Return the [X, Y] coordinate for the center point of the cell that contains the specified text.  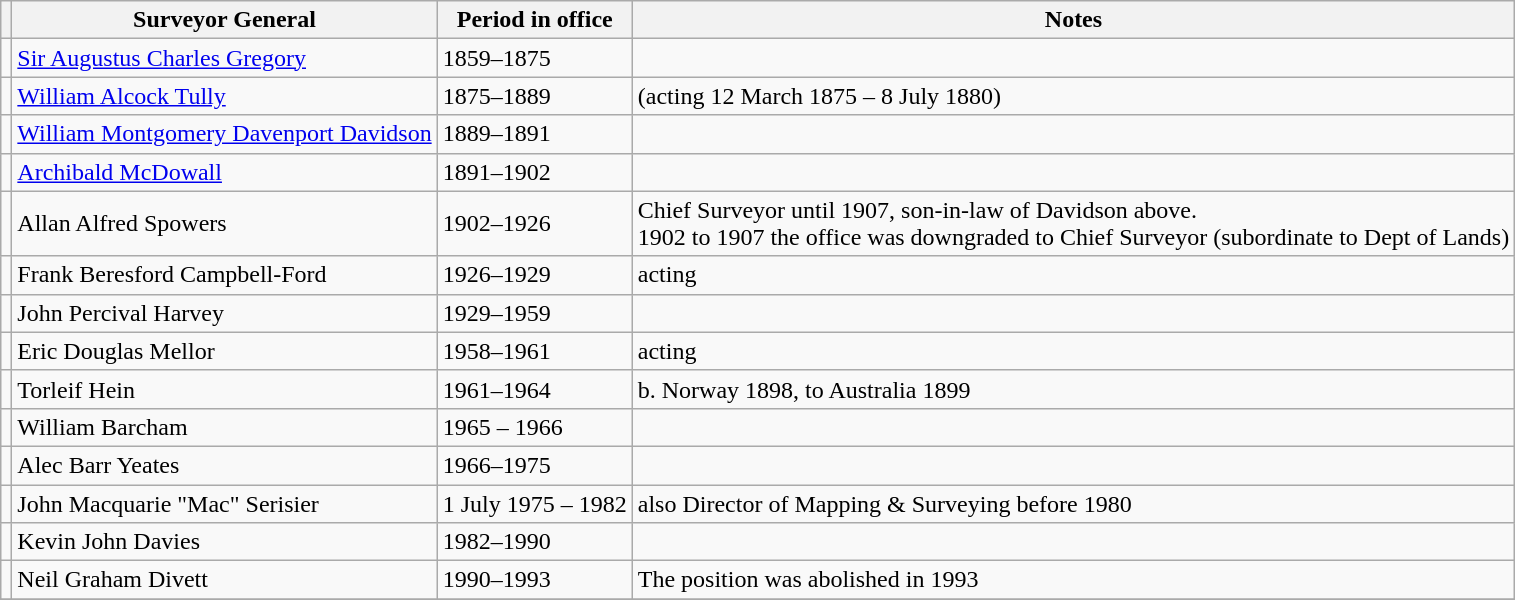
Kevin John Davies [224, 542]
1965 – 1966 [534, 427]
Notes [1073, 20]
Sir Augustus Charles Gregory [224, 58]
William Barcham [224, 427]
William Alcock Tully [224, 96]
1875–1889 [534, 96]
1902–1926 [534, 224]
1982–1990 [534, 542]
1966–1975 [534, 465]
Surveyor General [224, 20]
John Macquarie "Mac" Serisier [224, 503]
Period in office [534, 20]
Chief Surveyor until 1907, son-in-law of Davidson above.1902 to 1907 the office was downgraded to Chief Surveyor (subordinate to Dept of Lands) [1073, 224]
1 July 1975 – 1982 [534, 503]
Archibald McDowall [224, 172]
b. Norway 1898, to Australia 1899 [1073, 389]
Neil Graham Divett [224, 580]
1926–1929 [534, 275]
1929–1959 [534, 313]
1990–1993 [534, 580]
1958–1961 [534, 351]
The position was abolished in 1993 [1073, 580]
1889–1891 [534, 134]
1961–1964 [534, 389]
also Director of Mapping & Surveying before 1980 [1073, 503]
Eric Douglas Mellor [224, 351]
William Montgomery Davenport Davidson [224, 134]
Allan Alfred Spowers [224, 224]
1891–1902 [534, 172]
Alec Barr Yeates [224, 465]
1859–1875 [534, 58]
Frank Beresford Campbell-Ford [224, 275]
John Percival Harvey [224, 313]
(acting 12 March 1875 – 8 July 1880) [1073, 96]
Torleif Hein [224, 389]
